From the cell containing the given text, extract its center point as (X, Y) coordinate. 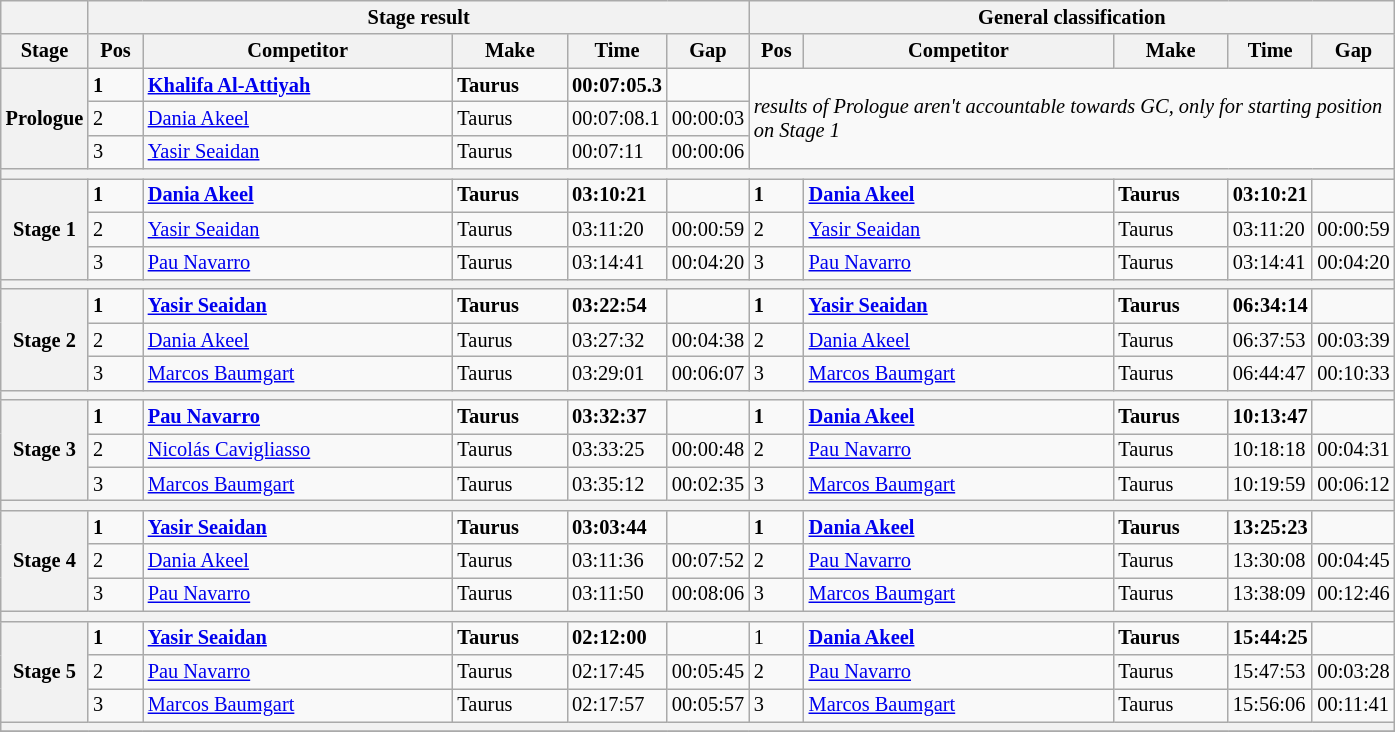
00:00:06 (708, 152)
03:11:50 (617, 594)
00:07:08.1 (617, 118)
00:03:28 (1353, 671)
Stage result (418, 17)
13:38:09 (1270, 594)
03:29:01 (617, 373)
06:34:14 (1270, 306)
06:44:47 (1270, 373)
02:17:45 (617, 671)
00:05:45 (708, 671)
Stage 4 (44, 560)
00:05:57 (708, 705)
Stage 1 (44, 228)
03:27:32 (617, 340)
00:06:07 (708, 373)
Nicolás Cavigliasso (298, 450)
00:02:35 (708, 484)
03:22:54 (617, 306)
Stage (44, 51)
results of Prologue aren't accountable towards GC, only for starting position on Stage 1 (1072, 118)
00:00:03 (708, 118)
00:03:39 (1353, 340)
00:10:33 (1353, 373)
03:33:25 (617, 450)
03:35:12 (617, 484)
00:07:05.3 (617, 85)
00:08:06 (708, 594)
00:04:38 (708, 340)
13:25:23 (1270, 527)
Khalifa Al-Attiyah (298, 85)
10:13:47 (1270, 417)
02:17:57 (617, 705)
00:06:12 (1353, 484)
10:18:18 (1270, 450)
General classification (1072, 17)
Prologue (44, 118)
10:19:59 (1270, 484)
Stage 2 (44, 340)
00:12:46 (1353, 594)
15:44:25 (1270, 638)
15:56:06 (1270, 705)
00:04:31 (1353, 450)
03:32:37 (617, 417)
13:30:08 (1270, 561)
02:12:00 (617, 638)
Stage 5 (44, 672)
03:11:36 (617, 561)
00:07:52 (708, 561)
00:11:41 (1353, 705)
03:03:44 (617, 527)
00:07:11 (617, 152)
00:00:48 (708, 450)
00:04:45 (1353, 561)
06:37:53 (1270, 340)
15:47:53 (1270, 671)
Stage 3 (44, 450)
